Detect which cell encompasses the target text, then output its (x, y) center coordinate. 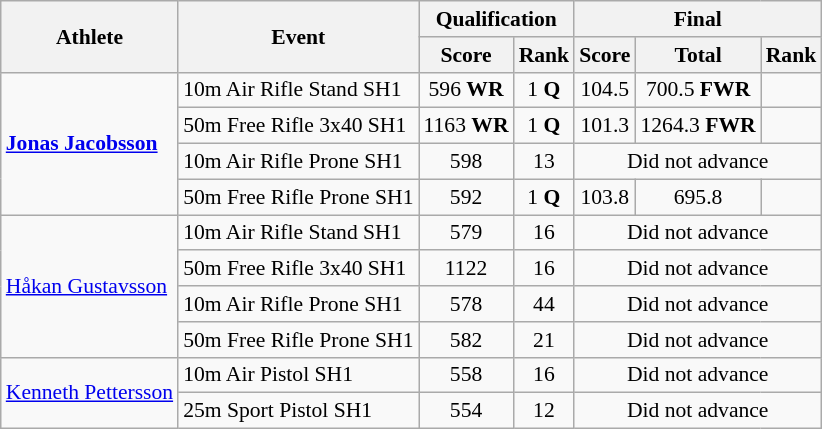
103.8 (604, 197)
25m Sport Pistol SH1 (298, 411)
695.8 (698, 197)
554 (466, 411)
Total (698, 55)
582 (466, 340)
1122 (466, 269)
Event (298, 36)
578 (466, 304)
13 (544, 162)
12 (544, 411)
579 (466, 233)
104.5 (604, 90)
596 WR (466, 90)
10m Air Pistol SH1 (298, 375)
Jonas Jacobsson (90, 143)
21 (544, 340)
1163 WR (466, 126)
101.3 (604, 126)
592 (466, 197)
44 (544, 304)
1264.3 FWR (698, 126)
598 (466, 162)
Final (698, 19)
700.5 FWR (698, 90)
Qualification (496, 19)
Kenneth Pettersson (90, 392)
Håkan Gustavsson (90, 286)
Athlete (90, 36)
558 (466, 375)
